Extract the (X, Y) coordinate from the center of the cell holding the provided text.  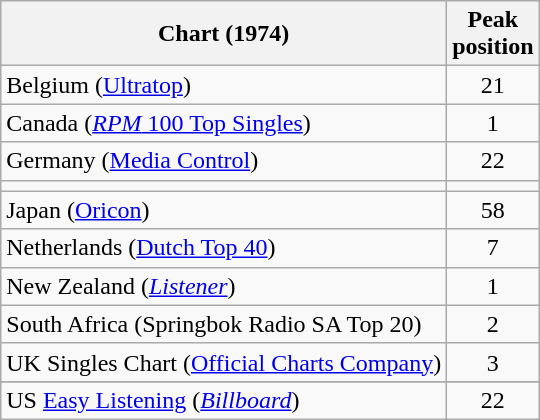
Peakposition (493, 34)
Netherlands (Dutch Top 40) (224, 248)
UK Singles Chart (Official Charts Company) (224, 362)
Belgium (Ultratop) (224, 85)
2 (493, 324)
South Africa (Springbok Radio SA Top 20) (224, 324)
21 (493, 85)
3 (493, 362)
US Easy Listening (Billboard) (224, 400)
Germany (Media Control) (224, 161)
New Zealand (Listener) (224, 286)
Chart (1974) (224, 34)
Canada (RPM 100 Top Singles) (224, 123)
Japan (Oricon) (224, 210)
58 (493, 210)
7 (493, 248)
